From the cell containing the given text, extract its center point as [x, y] coordinate. 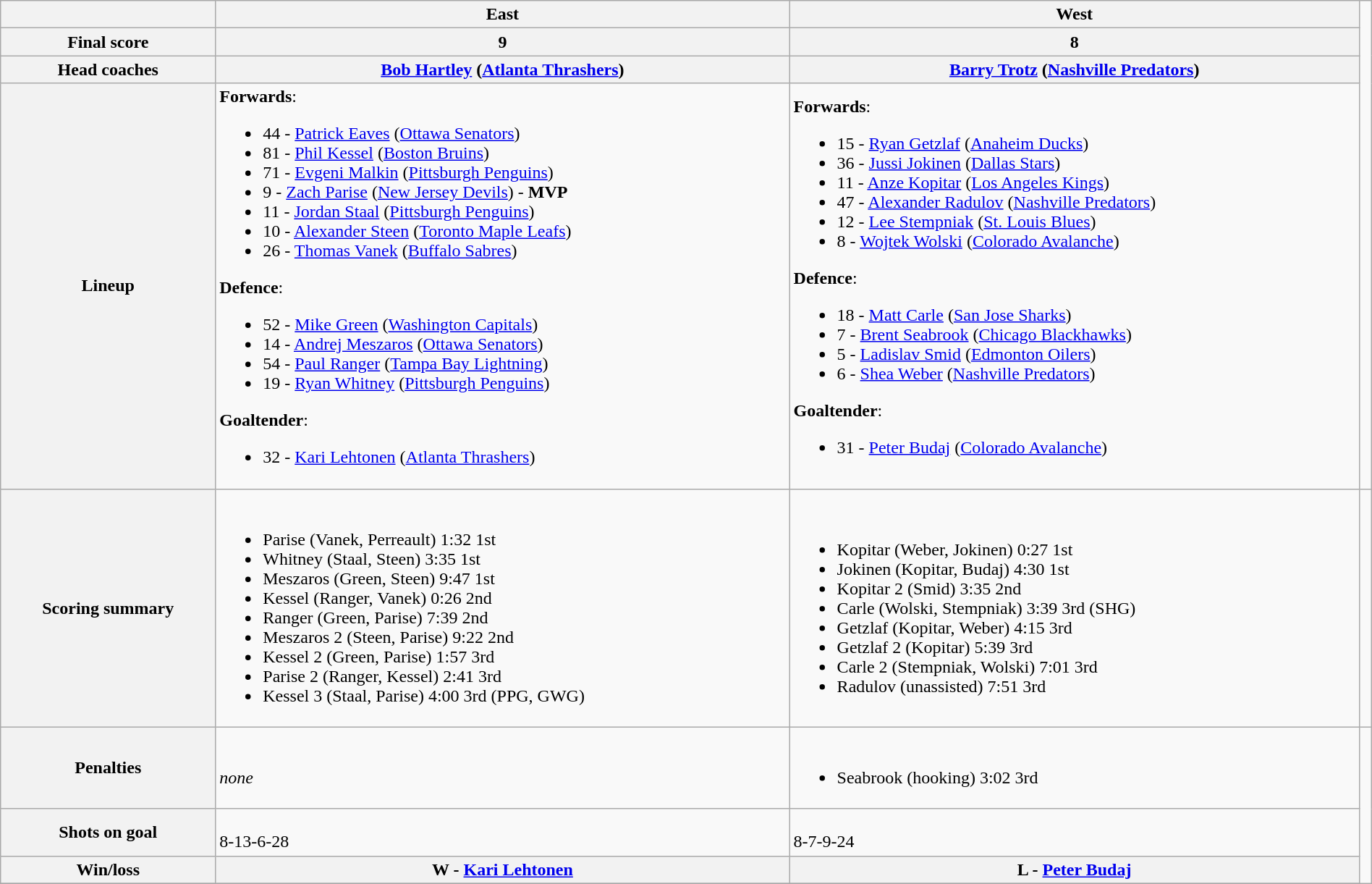
Seabrook (hooking) 3:02 3rd [1074, 767]
none [502, 767]
West [1074, 14]
Head coaches [109, 70]
Lineup [109, 286]
Shots on goal [109, 833]
8 [1074, 42]
Win/loss [109, 870]
Penalties [109, 767]
W - Kari Lehtonen [502, 870]
Bob Hartley (Atlanta Thrashers) [502, 70]
8-7-9-24 [1074, 833]
9 [502, 42]
Scoring summary [109, 608]
East [502, 14]
Final score [109, 42]
L - Peter Budaj [1074, 870]
8-13-6-28 [502, 833]
Barry Trotz (Nashville Predators) [1074, 70]
